Scan for the cell matching the given text and deliver its [X, Y] coordinate at center. 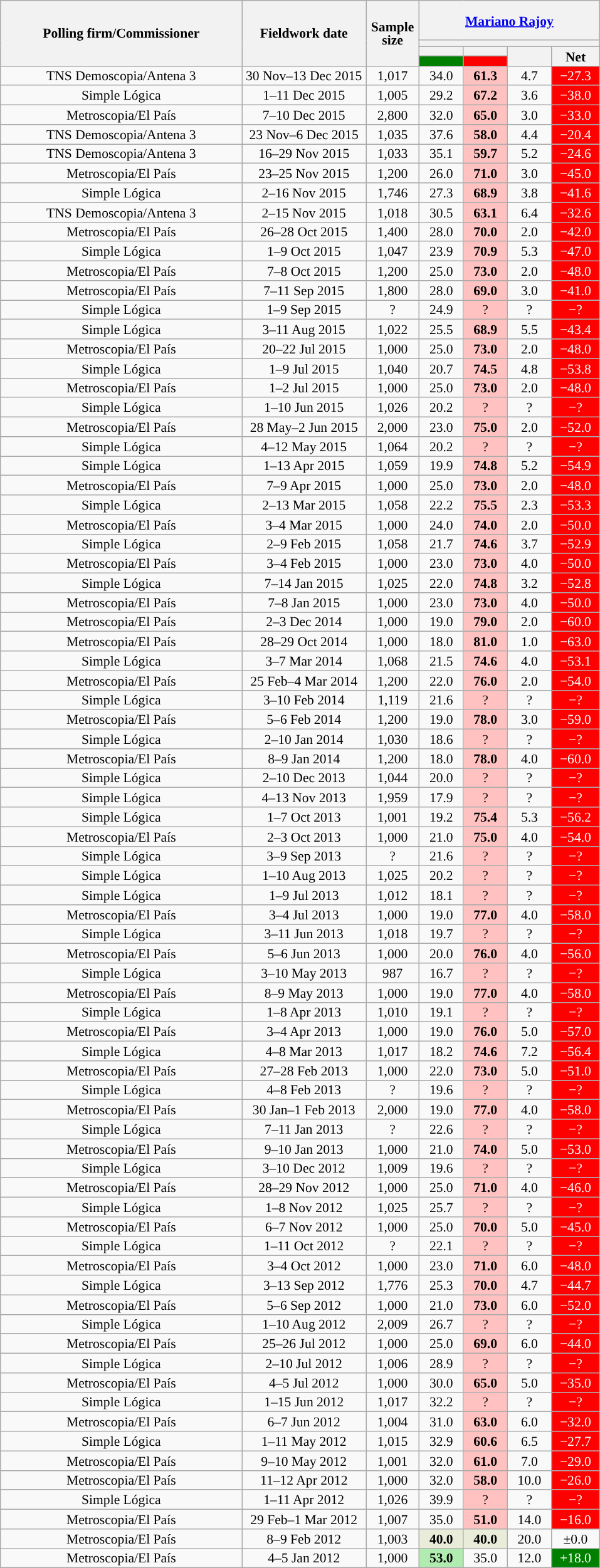
7–8 Oct 2015 [304, 271]
1,400 [392, 232]
1,009 [392, 1168]
1,012 [392, 895]
−56.2 [576, 817]
19.2 [441, 817]
−35.0 [576, 1382]
5–6 Jun 2013 [304, 954]
2–9 Feb 2015 [304, 544]
7–9 Apr 2015 [304, 485]
53.0 [441, 1558]
1–10 Aug 2013 [304, 876]
8–9 Feb 2012 [304, 1539]
1,005 [392, 95]
1–10 Jun 2015 [304, 407]
7–8 Jan 2015 [304, 603]
25 Feb–4 Mar 2014 [304, 681]
4.4 [529, 134]
30.0 [441, 1382]
−24.6 [576, 154]
−16.0 [576, 1519]
70.9 [485, 252]
987 [392, 973]
37.6 [441, 134]
3.2 [529, 583]
23 Nov–6 Dec 2015 [304, 134]
2–10 Jul 2012 [304, 1364]
19.7 [441, 934]
±0.0 [576, 1539]
18.1 [441, 895]
1,033 [392, 154]
Net [576, 56]
39.9 [441, 1500]
4–8 Mar 2013 [304, 1052]
5–6 Sep 2012 [304, 1305]
3–7 Mar 2014 [304, 661]
16.7 [441, 973]
6.4 [529, 212]
−56.4 [576, 1052]
Mariano Rajoy [510, 20]
1,007 [392, 1519]
2,009 [392, 1324]
20–22 Jul 2015 [304, 348]
7–14 Jan 2015 [304, 583]
4–13 Nov 2013 [304, 797]
−33.0 [576, 115]
1–11 Oct 2012 [304, 1246]
−41.0 [576, 291]
1,003 [392, 1539]
9–10 Jan 2013 [304, 1148]
1–9 Sep 2015 [304, 310]
75.5 [485, 505]
28–29 Nov 2012 [304, 1188]
−54.9 [576, 466]
3–4 Mar 2015 [304, 524]
8–9 Jan 2014 [304, 758]
27–28 Feb 2013 [304, 1070]
5–6 Feb 2014 [304, 719]
9–10 May 2012 [304, 1460]
7–10 Dec 2015 [304, 115]
3–4 Apr 2013 [304, 1032]
59.7 [485, 154]
1–7 Oct 2013 [304, 817]
1–9 Jul 2013 [304, 895]
−46.0 [576, 1188]
19.9 [441, 466]
61.0 [485, 1460]
11–12 Apr 2012 [304, 1480]
4–8 Feb 2013 [304, 1090]
2–10 Jan 2014 [304, 740]
22.6 [441, 1129]
23.9 [441, 252]
18.6 [441, 740]
1,776 [392, 1285]
6.5 [529, 1441]
+18.0 [576, 1558]
3–4 Feb 2015 [304, 564]
1–9 Jul 2015 [304, 368]
67.2 [485, 95]
12.0 [529, 1558]
63.0 [485, 1421]
30.5 [441, 212]
−52.8 [576, 583]
5.5 [529, 330]
1–8 Nov 2012 [304, 1207]
6–7 Jun 2012 [304, 1421]
34.0 [441, 75]
−20.4 [576, 134]
3–13 Sep 2012 [304, 1285]
1,006 [392, 1364]
3–10 May 2013 [304, 973]
3–11 Jun 2013 [304, 934]
14.0 [529, 1519]
1–11 May 2012 [304, 1441]
28 May–2 Jun 2015 [304, 427]
1,047 [392, 252]
32.9 [441, 1441]
2–10 Dec 2013 [304, 778]
−42.0 [576, 232]
1,022 [392, 330]
3.8 [529, 193]
−29.0 [576, 1460]
16–29 Nov 2015 [304, 154]
−53.3 [576, 505]
−27.3 [576, 75]
7–11 Jan 2013 [304, 1129]
−51.0 [576, 1070]
22.1 [441, 1246]
60.6 [485, 1441]
−43.4 [576, 330]
−44.0 [576, 1344]
35.1 [441, 154]
−38.0 [576, 95]
1,010 [392, 1011]
1–13 Apr 2015 [304, 466]
75.4 [485, 817]
−57.0 [576, 1032]
2.3 [529, 505]
Polling firm/Commissioner [122, 33]
8–9 May 2013 [304, 993]
3–10 Feb 2014 [304, 699]
10.0 [529, 1480]
3.6 [529, 95]
19.1 [441, 1011]
29.2 [441, 95]
2–16 Nov 2015 [304, 193]
1–9 Oct 2015 [304, 252]
3–10 Dec 2012 [304, 1168]
−53.1 [576, 661]
1–11 Dec 2015 [304, 95]
74.5 [485, 368]
−27.7 [576, 1441]
−26.0 [576, 1480]
1,068 [392, 661]
Sample size [392, 33]
2–15 Nov 2015 [304, 212]
1,035 [392, 134]
−53.8 [576, 368]
1,044 [392, 778]
20.7 [441, 368]
26–28 Oct 2015 [304, 232]
3–4 Oct 2012 [304, 1266]
25–26 Jul 2012 [304, 1344]
−59.0 [576, 719]
1,030 [392, 740]
4–5 Jul 2012 [304, 1382]
51.0 [485, 1519]
−41.6 [576, 193]
18.2 [441, 1052]
1,064 [392, 446]
−53.0 [576, 1148]
24.0 [441, 524]
30 Jan–1 Feb 2013 [304, 1109]
81.0 [485, 642]
2–3 Oct 2013 [304, 836]
24.9 [441, 310]
−44.7 [576, 1285]
25.5 [441, 330]
1,800 [392, 291]
1–2 Jul 2015 [304, 387]
1,015 [392, 1441]
−52.9 [576, 544]
1,040 [392, 368]
4.8 [529, 368]
1.0 [529, 642]
1–10 Aug 2012 [304, 1324]
1–8 Apr 2013 [304, 1011]
2,800 [392, 115]
25.3 [441, 1285]
28.9 [441, 1364]
1,746 [392, 193]
1,959 [392, 797]
Fieldwork date [304, 33]
1–15 Jun 2012 [304, 1403]
61.3 [485, 75]
3–4 Jul 2013 [304, 915]
7–11 Sep 2015 [304, 291]
28–29 Oct 2014 [304, 642]
3–11 Aug 2015 [304, 330]
7.0 [529, 1460]
1,119 [392, 699]
1–11 Apr 2012 [304, 1500]
29 Feb–1 Mar 2012 [304, 1519]
−63.0 [576, 642]
30 Nov–13 Dec 2015 [304, 75]
−47.0 [576, 252]
22.2 [441, 505]
17.9 [441, 797]
3.7 [529, 544]
−56.0 [576, 954]
21.7 [441, 544]
32.2 [441, 1403]
2–13 Mar 2015 [304, 505]
26.7 [441, 1324]
63.1 [485, 212]
4–12 May 2015 [304, 446]
−32.6 [576, 212]
21.5 [441, 661]
23–25 Nov 2015 [304, 173]
26.0 [441, 173]
31.0 [441, 1421]
7.2 [529, 1052]
25.7 [441, 1207]
2–3 Dec 2014 [304, 622]
6–7 Nov 2012 [304, 1227]
1,004 [392, 1421]
79.0 [485, 622]
−32.0 [576, 1421]
4–5 Jan 2012 [304, 1558]
3–9 Sep 2013 [304, 856]
1,059 [392, 466]
27.3 [441, 193]
